Provide the [X, Y] coordinate of the cell's center where the given text is located.  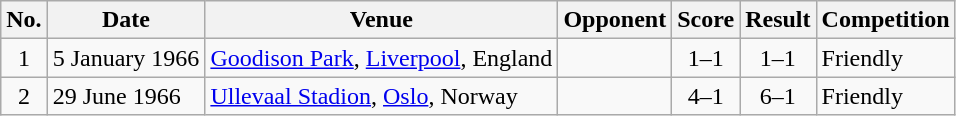
Result [778, 20]
Venue [382, 20]
Competition [886, 20]
Date [126, 20]
Opponent [615, 20]
Ullevaal Stadion, Oslo, Norway [382, 96]
4–1 [706, 96]
5 January 1966 [126, 58]
Goodison Park, Liverpool, England [382, 58]
2 [24, 96]
1 [24, 58]
No. [24, 20]
Score [706, 20]
6–1 [778, 96]
29 June 1966 [126, 96]
